Scan for the cell matching the given text and deliver its (x, y) coordinate at center. 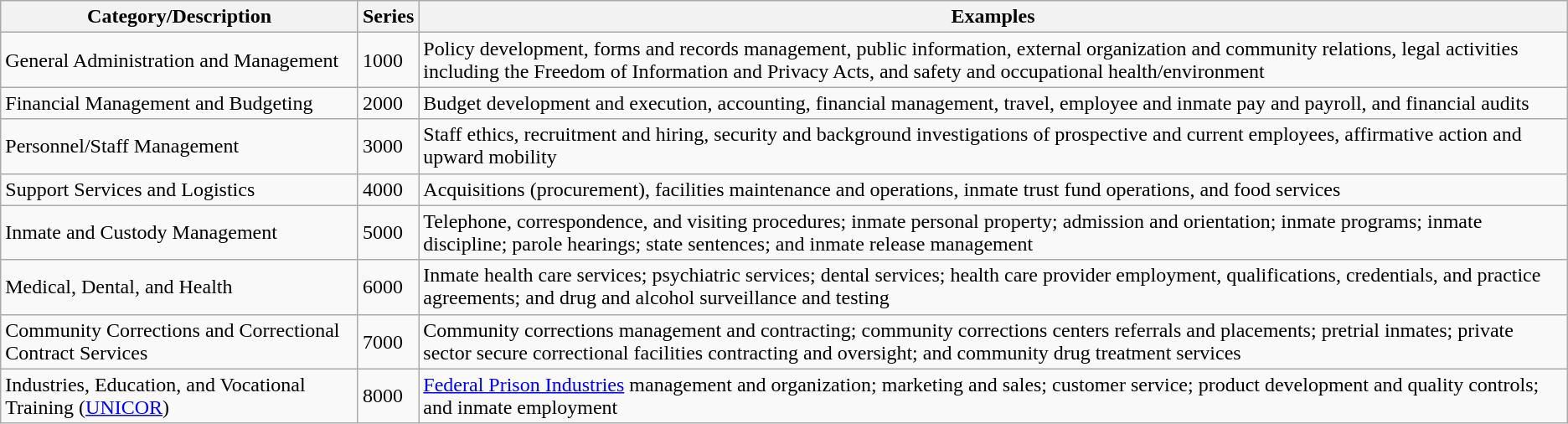
2000 (388, 103)
8000 (388, 396)
4000 (388, 189)
6000 (388, 287)
Examples (993, 17)
Support Services and Logistics (179, 189)
1000 (388, 60)
Financial Management and Budgeting (179, 103)
Inmate and Custody Management (179, 233)
General Administration and Management (179, 60)
3000 (388, 146)
Personnel/Staff Management (179, 146)
Series (388, 17)
Category/Description (179, 17)
5000 (388, 233)
Acquisitions (procurement), facilities maintenance and operations, inmate trust fund operations, and food services (993, 189)
Medical, Dental, and Health (179, 287)
7000 (388, 342)
Community Corrections and Correctional Contract Services (179, 342)
Industries, Education, and Vocational Training (UNICOR) (179, 396)
Budget development and execution, accounting, financial management, travel, employee and inmate pay and payroll, and financial audits (993, 103)
